Provide the (x, y) coordinate of the cell's center where the given text is located.  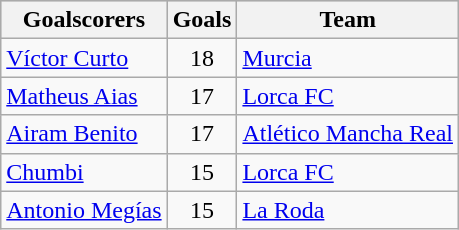
Matheus Aias (84, 96)
Atlético Mancha Real (348, 134)
Murcia (348, 58)
18 (202, 58)
Chumbi (84, 172)
Goalscorers (84, 20)
Airam Benito (84, 134)
La Roda (348, 210)
Víctor Curto (84, 58)
Team (348, 20)
Goals (202, 20)
Antonio Megías (84, 210)
